Detect which cell encompasses the target text, then output its [X, Y] center coordinate. 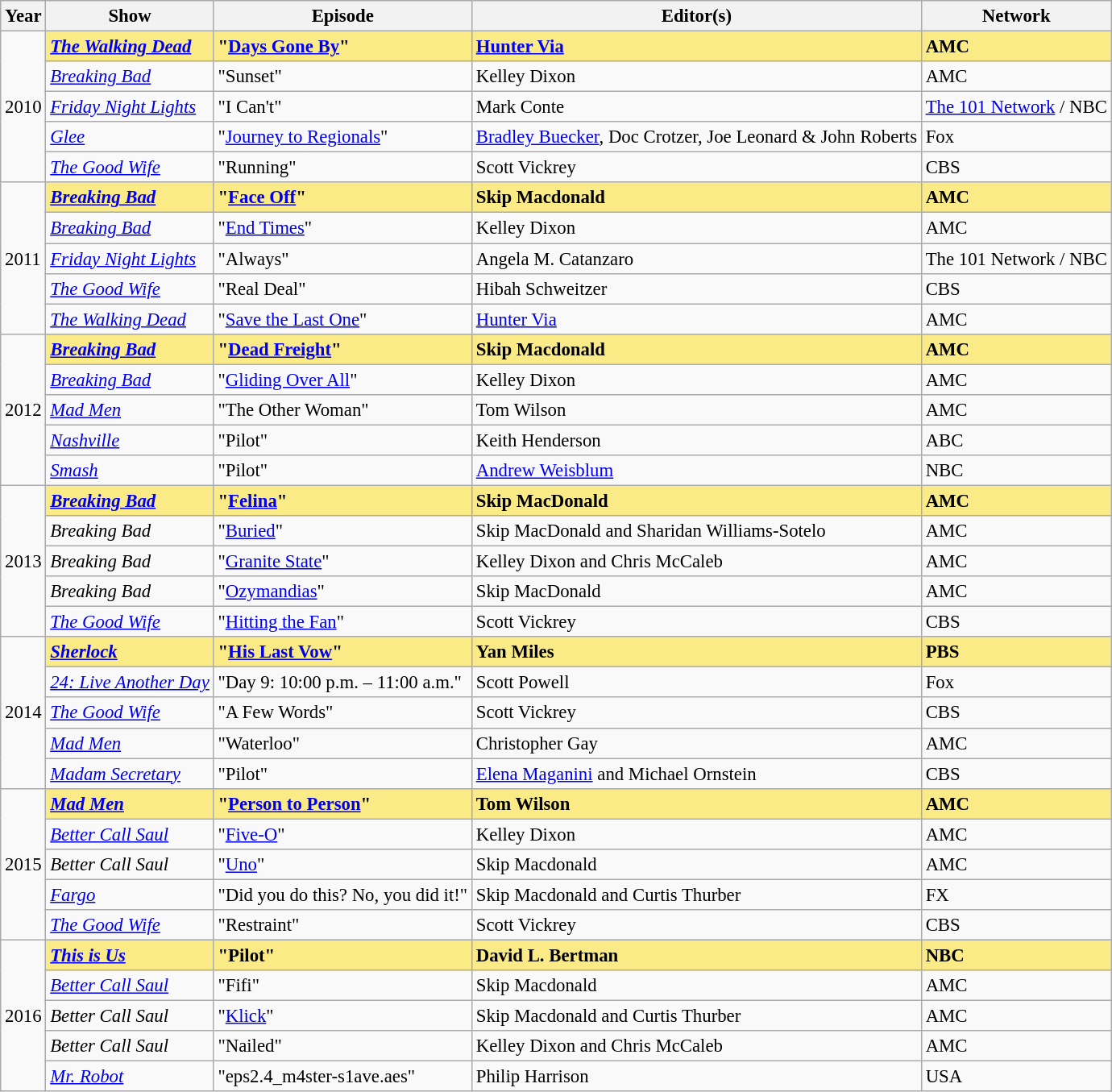
Nashville [130, 440]
Hibah Schweitzer [696, 289]
"Days Gone By" [342, 47]
Christopher Gay [696, 743]
Show [130, 16]
Andrew Weisblum [696, 471]
Skip MacDonald and Sharidan Williams-Sotelo [696, 531]
Mr. Robot [130, 1077]
Sherlock [130, 652]
"Did you do this? No, you did it!" [342, 895]
"Sunset" [342, 77]
"I Can't" [342, 107]
"Person to Person" [342, 803]
24: Live Another Day [130, 683]
2016 [23, 1015]
"Nailed" [342, 1046]
Episode [342, 16]
"Felina" [342, 500]
2015 [23, 864]
This is Us [130, 955]
Glee [130, 137]
"Buried" [342, 531]
Yan Miles [696, 652]
Editor(s) [696, 16]
"Ozymandias" [342, 592]
Angela M. Catanzaro [696, 259]
2010 [23, 107]
Fargo [130, 895]
Scott Powell [696, 683]
"Restraint" [342, 925]
"Waterloo" [342, 743]
"Day 9: 10:00 p.m. – 11:00 a.m." [342, 683]
"Five-O" [342, 834]
Network [1016, 16]
"Journey to Regionals" [342, 137]
2014 [23, 712]
Smash [130, 471]
"eps2.4_m4ster-s1ave.aes" [342, 1077]
Philip Harrison [696, 1077]
"Save the Last One" [342, 319]
"Granite State" [342, 562]
ABC [1016, 440]
Keith Henderson [696, 440]
FX [1016, 895]
"Fifi" [342, 986]
"Hitting the Fan" [342, 622]
"His Last Vow" [342, 652]
"Dead Freight" [342, 349]
USA [1016, 1077]
"The Other Woman" [342, 410]
Elena Maganini and Michael Ornstein [696, 774]
PBS [1016, 652]
"Klick" [342, 1016]
"Always" [342, 259]
"Real Deal" [342, 289]
2011 [23, 258]
2012 [23, 409]
Year [23, 16]
Bradley Buecker, Doc Crotzer, Joe Leonard & John Roberts [696, 137]
Mark Conte [696, 107]
David L. Bertman [696, 955]
2013 [23, 561]
"Face Off" [342, 197]
"Uno" [342, 865]
Madam Secretary [130, 774]
"Running" [342, 168]
"A Few Words" [342, 713]
"End Times" [342, 228]
"Gliding Over All" [342, 380]
